Extract the [X, Y] coordinate from the center of the cell holding the provided text.  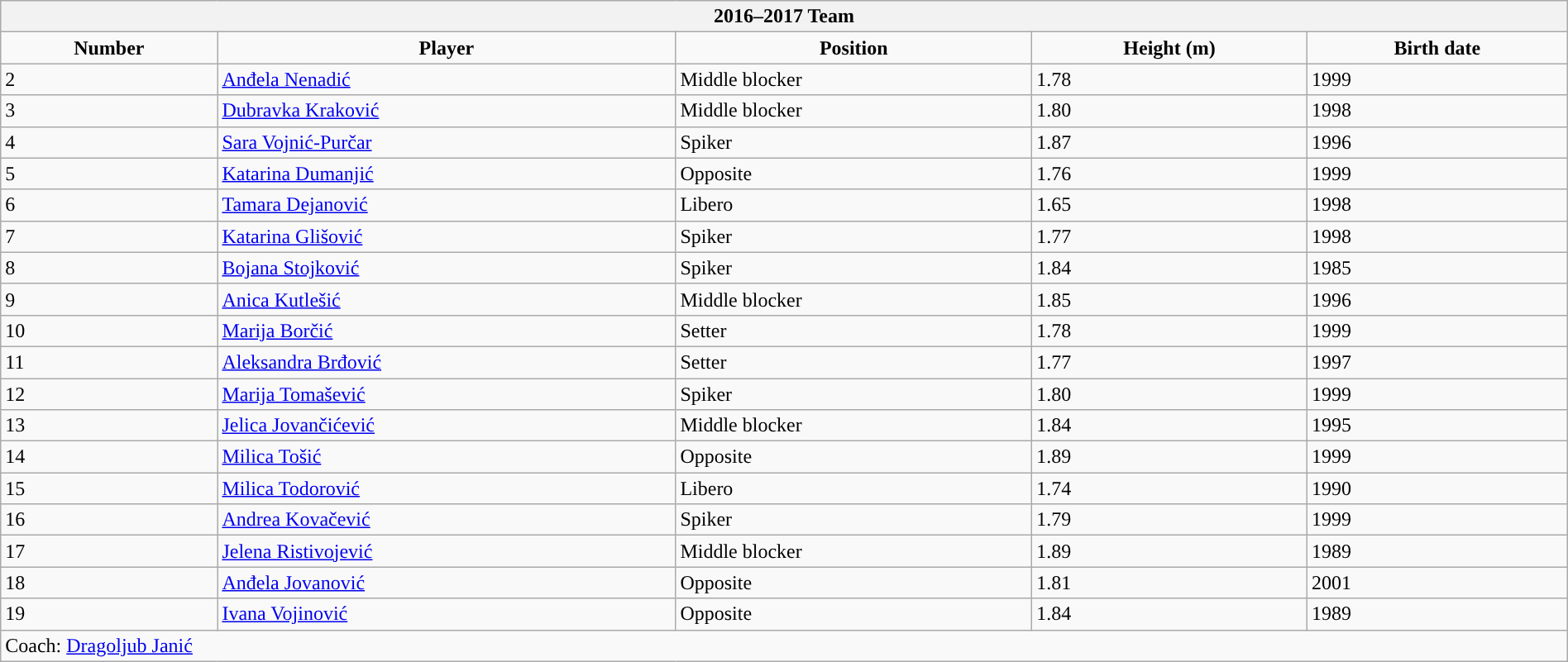
Height (m) [1169, 48]
Jelica Jovančićević [447, 426]
Bojana Stojković [447, 268]
19 [109, 614]
1.76 [1169, 174]
Katarina Dumanjić [447, 174]
Katarina Glišović [447, 236]
Sara Vojnić-Purčar [447, 142]
Ivana Vojinović [447, 614]
1.85 [1169, 299]
Marija Borčić [447, 331]
2001 [1437, 583]
6 [109, 205]
15 [109, 488]
10 [109, 331]
13 [109, 426]
Tamara Dejanović [447, 205]
3 [109, 111]
2016–2017 Team [784, 17]
7 [109, 236]
Marija Tomašević [447, 394]
4 [109, 142]
18 [109, 583]
Andrea Kovačević [447, 520]
8 [109, 268]
Anica Kutlešić [447, 299]
Dubravka Kraković [447, 111]
12 [109, 394]
5 [109, 174]
Number [109, 48]
1.79 [1169, 520]
1.81 [1169, 583]
Birth date [1437, 48]
1995 [1437, 426]
1997 [1437, 362]
14 [109, 457]
Milica Todorović [447, 488]
Jelena Ristivojević [447, 551]
1.74 [1169, 488]
Coach: Dragoljub Janić [784, 645]
Player [447, 48]
Position [853, 48]
17 [109, 551]
Anđela Jovanović [447, 583]
Aleksandra Brđović [447, 362]
2 [109, 79]
1985 [1437, 268]
1990 [1437, 488]
16 [109, 520]
1.65 [1169, 205]
1.87 [1169, 142]
11 [109, 362]
9 [109, 299]
Anđela Nenadić [447, 79]
Milica Tošić [447, 457]
